For the text-containing cell, return its midpoint in (x, y) coordinate format. 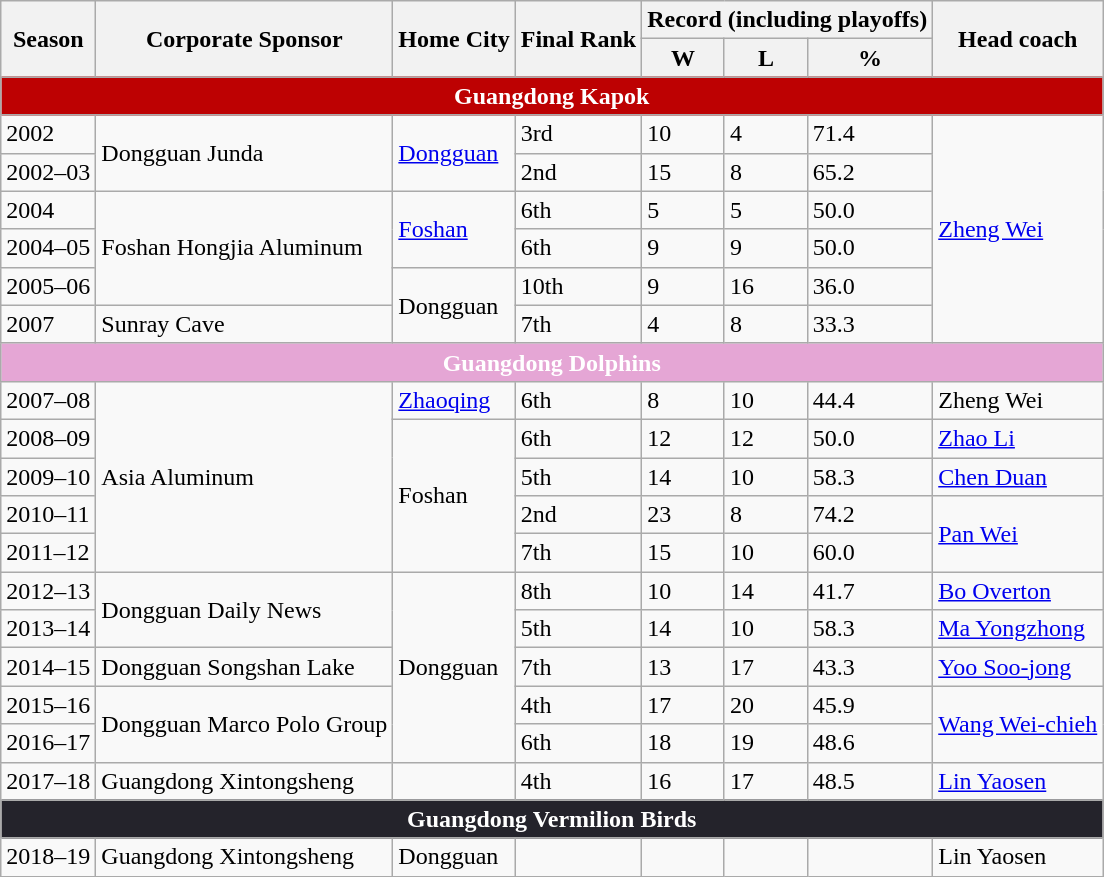
2017–18 (48, 781)
Zhao Li (1018, 438)
Foshan Hongjia Aluminum (244, 248)
74.2 (870, 515)
2015–16 (48, 705)
Chen Duan (1018, 477)
2010–11 (48, 515)
Guangdong Kapok (552, 96)
3rd (578, 134)
Guangdong Dolphins (552, 362)
2005–06 (48, 286)
44.4 (870, 400)
2013–14 (48, 629)
2011–12 (48, 553)
2007 (48, 324)
48.5 (870, 781)
43.3 (870, 667)
Asia Aluminum (244, 476)
23 (684, 515)
2007–08 (48, 400)
8th (578, 591)
Dongguan Daily News (244, 610)
% (870, 58)
Record (including playoffs) (788, 20)
2014–15 (48, 667)
Head coach (1018, 39)
Dongguan Junda (244, 153)
2016–17 (48, 743)
Wang Wei-chieh (1018, 724)
19 (766, 743)
Dongguan Songshan Lake (244, 667)
2009–10 (48, 477)
48.6 (870, 743)
20 (766, 705)
41.7 (870, 591)
L (766, 58)
Bo Overton (1018, 591)
36.0 (870, 286)
33.3 (870, 324)
W (684, 58)
45.9 (870, 705)
2004–05 (48, 248)
2004 (48, 210)
Corporate Sponsor (244, 39)
Pan Wei (1018, 534)
Yoo Soo-jong (1018, 667)
Home City (454, 39)
13 (684, 667)
Zhaoqing (454, 400)
60.0 (870, 553)
Final Rank (578, 39)
2012–13 (48, 591)
2008–09 (48, 438)
Season (48, 39)
Ma Yongzhong (1018, 629)
71.4 (870, 134)
Guangdong Vermilion Birds (552, 819)
Sunray Cave (244, 324)
10th (578, 286)
18 (684, 743)
65.2 (870, 172)
Dongguan Marco Polo Group (244, 724)
2002 (48, 134)
2018–19 (48, 857)
2002–03 (48, 172)
